Return the [X, Y] coordinate for the center point of the cell that contains the specified text.  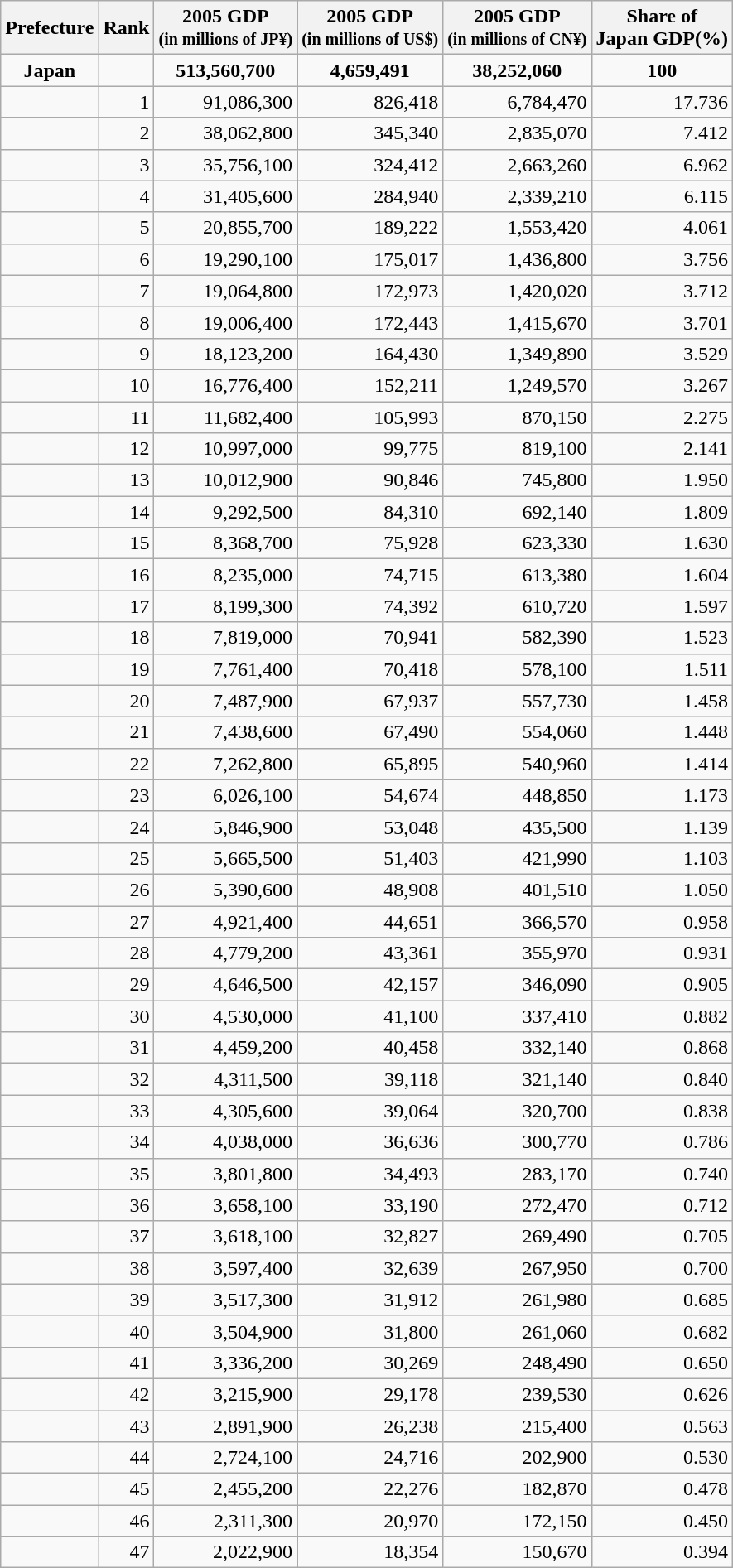
26 [126, 890]
1.597 [662, 606]
7,761,400 [225, 669]
36,636 [370, 1142]
1 [126, 102]
67,490 [370, 732]
34 [126, 1142]
30,269 [370, 1363]
2,022,900 [225, 1552]
324,412 [370, 165]
19,006,400 [225, 322]
41,100 [370, 1016]
20,855,700 [225, 228]
10 [126, 385]
745,800 [517, 480]
10,012,900 [225, 480]
30 [126, 1016]
1.103 [662, 858]
6,784,470 [517, 102]
0.394 [662, 1552]
5,665,500 [225, 858]
67,937 [370, 701]
34,493 [370, 1174]
4,530,000 [225, 1016]
8,235,000 [225, 575]
2,663,260 [517, 165]
189,222 [370, 228]
33,190 [370, 1205]
44,651 [370, 922]
2,891,900 [225, 1426]
623,330 [517, 543]
1.511 [662, 669]
0.931 [662, 953]
826,418 [370, 102]
5,390,600 [225, 890]
421,990 [517, 858]
18 [126, 638]
1,415,670 [517, 322]
3,658,100 [225, 1205]
Prefecture [50, 28]
3,597,400 [225, 1268]
261,060 [517, 1331]
152,211 [370, 385]
42,157 [370, 985]
90,846 [370, 480]
8 [126, 322]
320,700 [517, 1111]
75,928 [370, 543]
4,305,600 [225, 1111]
7 [126, 291]
0.712 [662, 1205]
0.868 [662, 1048]
2,835,070 [517, 133]
35,756,100 [225, 165]
202,900 [517, 1458]
2 [126, 133]
25 [126, 858]
1,553,420 [517, 228]
20,970 [370, 1521]
0.700 [662, 1268]
0.685 [662, 1300]
4 [126, 196]
1.630 [662, 543]
38,062,800 [225, 133]
32,639 [370, 1268]
14 [126, 512]
7,487,900 [225, 701]
6.962 [662, 165]
70,941 [370, 638]
6,026,100 [225, 795]
31,405,600 [225, 196]
8,199,300 [225, 606]
272,470 [517, 1205]
2,311,300 [225, 1521]
16 [126, 575]
22,276 [370, 1489]
321,140 [517, 1079]
9,292,500 [225, 512]
13 [126, 480]
4,038,000 [225, 1142]
0.840 [662, 1079]
39 [126, 1300]
2,724,100 [225, 1458]
1,436,800 [517, 259]
150,670 [517, 1552]
4,921,400 [225, 922]
332,140 [517, 1048]
32,827 [370, 1237]
8,368,700 [225, 543]
53,048 [370, 827]
20 [126, 701]
7,438,600 [225, 732]
7,262,800 [225, 764]
0.478 [662, 1489]
267,950 [517, 1268]
70,418 [370, 669]
215,400 [517, 1426]
44 [126, 1458]
870,150 [517, 417]
172,150 [517, 1521]
3,618,100 [225, 1237]
21 [126, 732]
1,249,570 [517, 385]
17 [126, 606]
5 [126, 228]
40 [126, 1331]
16,776,400 [225, 385]
6 [126, 259]
4,311,500 [225, 1079]
0.530 [662, 1458]
1.414 [662, 764]
582,390 [517, 638]
3,336,200 [225, 1363]
48,908 [370, 890]
2005 GDP (in millions of CN¥) [517, 28]
19,064,800 [225, 291]
283,170 [517, 1174]
7,819,000 [225, 638]
23 [126, 795]
1.458 [662, 701]
43,361 [370, 953]
9 [126, 354]
3.701 [662, 322]
4.061 [662, 228]
28 [126, 953]
18,123,200 [225, 354]
3.712 [662, 291]
1.139 [662, 827]
24 [126, 827]
613,380 [517, 575]
261,980 [517, 1300]
Rank [126, 28]
12 [126, 449]
3,504,900 [225, 1331]
557,730 [517, 701]
1,420,020 [517, 291]
239,530 [517, 1394]
4,779,200 [225, 953]
5,846,900 [225, 827]
401,510 [517, 890]
2005 GDP (in millions of JP¥) [225, 28]
0.650 [662, 1363]
Japan [50, 70]
3.756 [662, 259]
74,715 [370, 575]
346,090 [517, 985]
33 [126, 1111]
1.173 [662, 795]
578,100 [517, 669]
0.882 [662, 1016]
0.905 [662, 985]
17.736 [662, 102]
284,940 [370, 196]
0.563 [662, 1426]
54,674 [370, 795]
3.267 [662, 385]
435,500 [517, 827]
182,870 [517, 1489]
91,086,300 [225, 102]
0.786 [662, 1142]
38,252,060 [517, 70]
11 [126, 417]
554,060 [517, 732]
269,490 [517, 1237]
1.523 [662, 638]
100 [662, 70]
610,720 [517, 606]
2.141 [662, 449]
10,997,000 [225, 449]
2.275 [662, 417]
172,973 [370, 291]
1,349,890 [517, 354]
1.050 [662, 890]
172,443 [370, 322]
18,354 [370, 1552]
32 [126, 1079]
27 [126, 922]
26,238 [370, 1426]
0.958 [662, 922]
31,912 [370, 1300]
37 [126, 1237]
2,339,210 [517, 196]
164,430 [370, 354]
448,850 [517, 795]
29 [126, 985]
29,178 [370, 1394]
41 [126, 1363]
819,100 [517, 449]
0.450 [662, 1521]
248,490 [517, 1363]
45 [126, 1489]
1.809 [662, 512]
15 [126, 543]
105,993 [370, 417]
1.950 [662, 480]
1.604 [662, 575]
7.412 [662, 133]
47 [126, 1552]
19 [126, 669]
39,118 [370, 1079]
39,064 [370, 1111]
345,340 [370, 133]
3 [126, 165]
692,140 [517, 512]
2,455,200 [225, 1489]
65,895 [370, 764]
84,310 [370, 512]
513,560,700 [225, 70]
3,517,300 [225, 1300]
0.838 [662, 1111]
Share of Japan GDP(%) [662, 28]
0.740 [662, 1174]
42 [126, 1394]
74,392 [370, 606]
300,770 [517, 1142]
43 [126, 1426]
51,403 [370, 858]
175,017 [370, 259]
40,458 [370, 1048]
0.705 [662, 1237]
1.448 [662, 732]
4,459,200 [225, 1048]
366,570 [517, 922]
355,970 [517, 953]
35 [126, 1174]
31,800 [370, 1331]
19,290,100 [225, 259]
38 [126, 1268]
3.529 [662, 354]
0.626 [662, 1394]
2005 GDP (in millions of US$) [370, 28]
540,960 [517, 764]
4,659,491 [370, 70]
99,775 [370, 449]
24,716 [370, 1458]
11,682,400 [225, 417]
3,801,800 [225, 1174]
0.682 [662, 1331]
4,646,500 [225, 985]
31 [126, 1048]
36 [126, 1205]
46 [126, 1521]
337,410 [517, 1016]
3,215,900 [225, 1394]
6.115 [662, 196]
22 [126, 764]
